Locate the cell with the specified text and output its [X, Y] center coordinate. 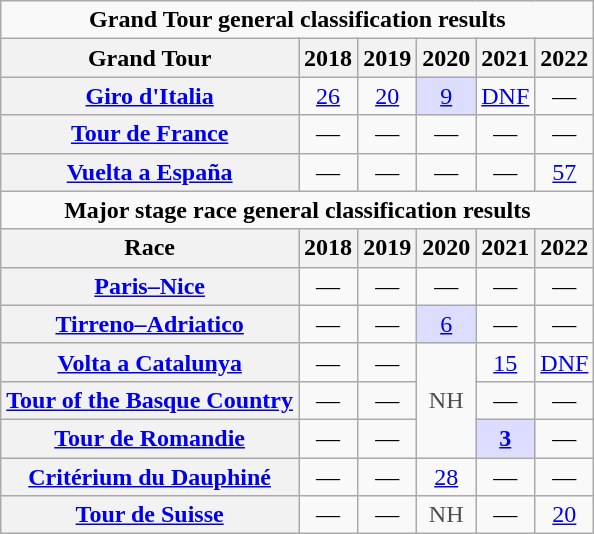
Volta a Catalunya [150, 362]
Paris–Nice [150, 286]
28 [446, 477]
Tour of the Basque Country [150, 400]
15 [506, 362]
Grand Tour general classification results [298, 20]
6 [446, 324]
Tour de Suisse [150, 515]
57 [564, 172]
Vuelta a España [150, 172]
Tour de Romandie [150, 438]
Major stage race general classification results [298, 210]
26 [328, 96]
Critérium du Dauphiné [150, 477]
3 [506, 438]
Tour de France [150, 134]
Tirreno–Adriatico [150, 324]
Race [150, 248]
9 [446, 96]
Grand Tour [150, 58]
Giro d'Italia [150, 96]
